Determine the [X, Y] coordinate at the center of the cell enclosing the given text.  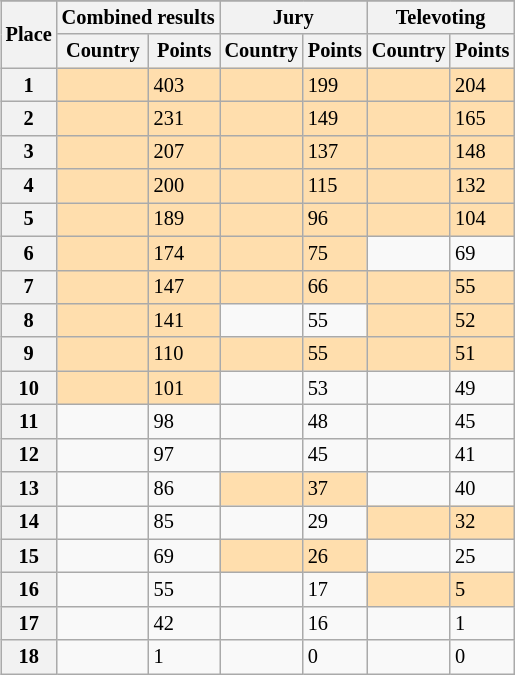
6 [29, 253]
189 [184, 220]
85 [184, 523]
15 [29, 556]
75 [335, 253]
149 [335, 119]
49 [482, 388]
200 [184, 186]
12 [29, 455]
141 [184, 321]
104 [482, 220]
115 [335, 186]
96 [335, 220]
2 [29, 119]
48 [335, 422]
199 [335, 85]
18 [29, 657]
110 [184, 354]
41 [482, 455]
25 [482, 556]
7 [29, 287]
11 [29, 422]
26 [335, 556]
66 [335, 287]
Jury [294, 18]
37 [335, 489]
40 [482, 489]
9 [29, 354]
Televoting [440, 18]
42 [184, 624]
10 [29, 388]
14 [29, 523]
8 [29, 321]
Place [29, 34]
52 [482, 321]
97 [184, 455]
147 [184, 287]
Combined results [138, 18]
148 [482, 152]
53 [335, 388]
165 [482, 119]
3 [29, 152]
101 [184, 388]
207 [184, 152]
4 [29, 186]
204 [482, 85]
403 [184, 85]
98 [184, 422]
13 [29, 489]
137 [335, 152]
231 [184, 119]
86 [184, 489]
29 [335, 523]
51 [482, 354]
32 [482, 523]
174 [184, 253]
132 [482, 186]
